Capture the cell that displays the provided text and extract its (x, y) central coordinate. 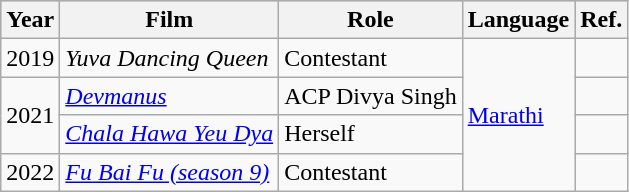
Ref. (602, 20)
Herself (371, 134)
Devmanus (170, 96)
Fu Bai Fu (season 9) (170, 172)
Marathi (518, 115)
Role (371, 20)
Yuva Dancing Queen (170, 58)
Year (30, 20)
Language (518, 20)
2022 (30, 172)
2019 (30, 58)
Chala Hawa Yeu Dya (170, 134)
Film (170, 20)
2021 (30, 115)
ACP Divya Singh (371, 96)
